From the cell containing the given text, extract its center point as (x, y) coordinate. 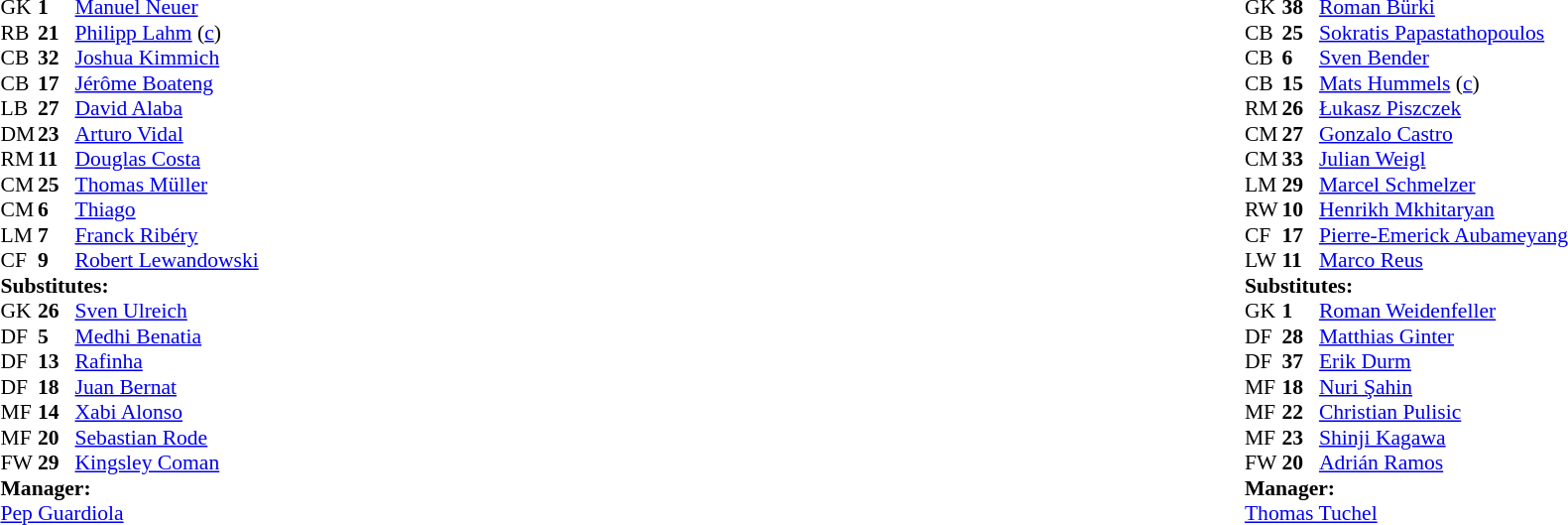
9 (57, 261)
Roman Weidenfeller (1444, 311)
Pierre-Emerick Aubameyang (1444, 235)
Joshua Kimmich (167, 59)
Thomas Müller (167, 185)
RW (1264, 209)
Franck Ribéry (167, 235)
37 (1300, 362)
13 (57, 362)
Sebastian Rode (167, 438)
Xabi Alonso (167, 412)
Robert Lewandowski (167, 261)
Sven Bender (1444, 59)
Julian Weigl (1444, 160)
Marco Reus (1444, 261)
Kingsley Coman (167, 463)
LB (19, 108)
28 (1300, 336)
Gonzalo Castro (1444, 134)
15 (1300, 83)
Matthias Ginter (1444, 336)
RB (19, 33)
Erik Durm (1444, 362)
10 (1300, 209)
Medhi Benatia (167, 336)
1 (1300, 311)
7 (57, 235)
Henrikh Mkhitaryan (1444, 209)
Rafinha (167, 362)
Shinji Kagawa (1444, 438)
22 (1300, 412)
Christian Pulisic (1444, 412)
14 (57, 412)
Marcel Schmelzer (1444, 185)
Nuri Şahin (1444, 387)
21 (57, 33)
Juan Bernat (167, 387)
Arturo Vidal (167, 134)
Jérôme Boateng (167, 83)
Sokratis Papastathopoulos (1444, 33)
Thiago (167, 209)
5 (57, 336)
Sven Ulreich (167, 311)
Łukasz Piszczek (1444, 108)
LW (1264, 261)
33 (1300, 160)
Philipp Lahm (c) (167, 33)
Adrián Ramos (1444, 463)
32 (57, 59)
DM (19, 134)
David Alaba (167, 108)
Mats Hummels (c) (1444, 83)
Douglas Costa (167, 160)
